Capture the cell that displays the provided text and extract its (x, y) central coordinate. 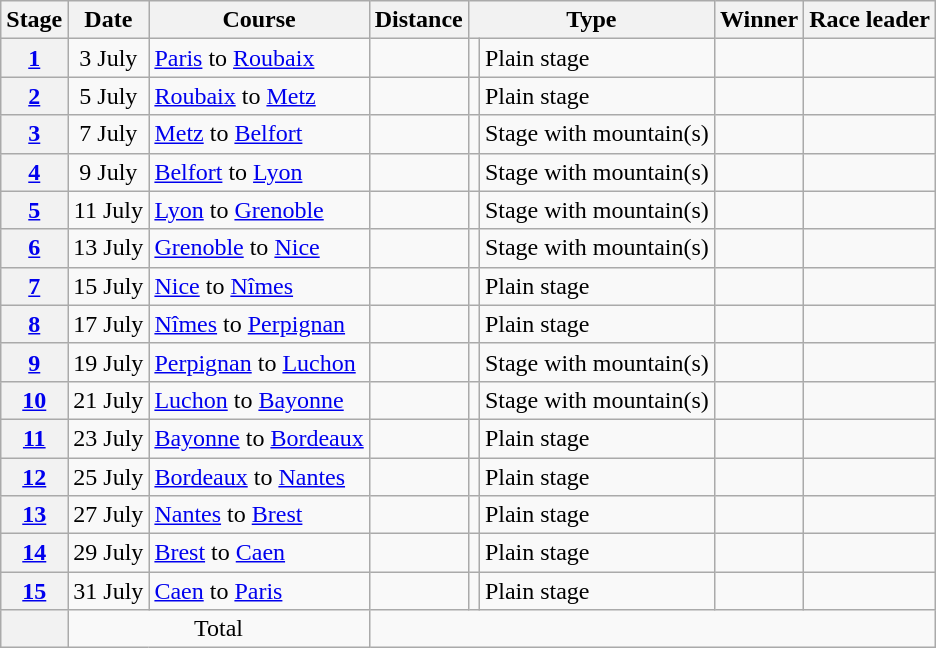
Bayonne to Bordeaux (259, 438)
Nîmes to Perpignan (259, 324)
25 July (108, 477)
5 (34, 210)
Bordeaux to Nantes (259, 477)
Grenoble to Nice (259, 248)
10 (34, 400)
9 (34, 362)
27 July (108, 515)
17 July (108, 324)
Luchon to Bayonne (259, 400)
14 (34, 553)
Roubaix to Metz (259, 96)
Brest to Caen (259, 553)
3 (34, 134)
31 July (108, 591)
1 (34, 58)
12 (34, 477)
Perpignan to Luchon (259, 362)
Belfort to Lyon (259, 172)
Nantes to Brest (259, 515)
9 July (108, 172)
Stage (34, 20)
11 (34, 438)
13 July (108, 248)
23 July (108, 438)
Paris to Roubaix (259, 58)
11 July (108, 210)
7 (34, 286)
Date (108, 20)
2 (34, 96)
29 July (108, 553)
21 July (108, 400)
Metz to Belfort (259, 134)
Total (218, 629)
Distance (418, 20)
Course (259, 20)
Nice to Nîmes (259, 286)
13 (34, 515)
19 July (108, 362)
4 (34, 172)
Caen to Paris (259, 591)
8 (34, 324)
Winner (758, 20)
3 July (108, 58)
7 July (108, 134)
Type (591, 20)
Race leader (870, 20)
15 (34, 591)
Lyon to Grenoble (259, 210)
5 July (108, 96)
6 (34, 248)
15 July (108, 286)
